Locate the cell with the specified text and output its [x, y] center coordinate. 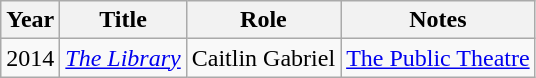
Year [30, 20]
Notes [438, 20]
Caitlin Gabriel [263, 58]
The Public Theatre [438, 58]
2014 [30, 58]
Title [123, 20]
Role [263, 20]
The Library [123, 58]
